For the text-containing cell, return its midpoint in (X, Y) coordinate format. 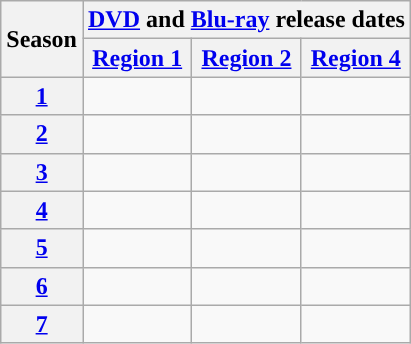
Region 1 (136, 58)
6 (42, 286)
DVD and Blu-ray release dates (246, 20)
Region 4 (356, 58)
Region 2 (246, 58)
Season (42, 39)
1 (42, 96)
4 (42, 210)
5 (42, 248)
2 (42, 134)
3 (42, 172)
7 (42, 324)
